Detect which cell encompasses the target text, then output its (x, y) center coordinate. 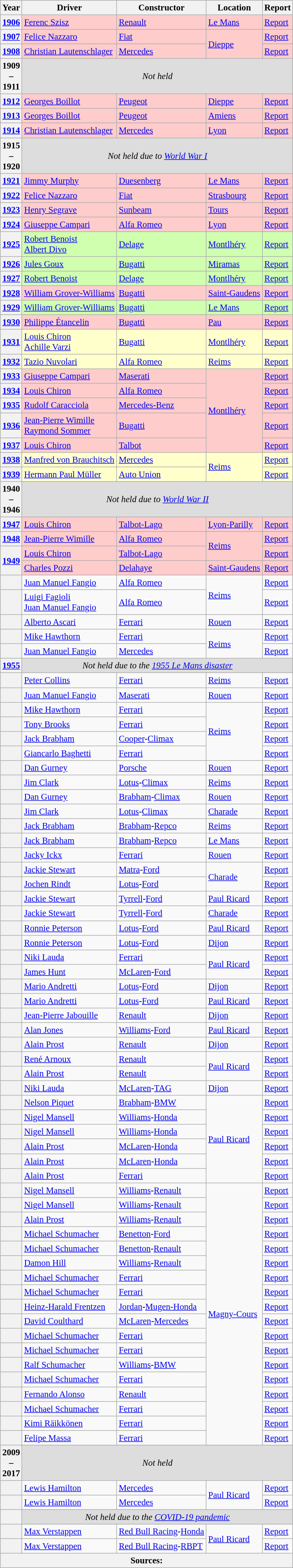
Henry Segrave (69, 210)
David Coulthard (69, 1321)
Jochen Rindt (69, 884)
1935 (11, 406)
Amiens (234, 116)
Porsche (161, 768)
Benetton-Ford (161, 1234)
Tony Brooks (69, 724)
Magny-Cours (234, 1314)
Ferenc Szisz (69, 22)
Louis Chiron Achille Varzi (69, 342)
Not held due to the 1955 Le Mans disaster (157, 666)
Felipe Massa (69, 1438)
1924 (11, 224)
Williams-BMW (161, 1365)
Fernando Alonso (69, 1394)
1913 (11, 116)
1947 (11, 524)
Robert Benoist Albert Divo (69, 244)
Location (234, 8)
1909–1911 (11, 76)
1906 (11, 22)
1923 (11, 210)
Duesenberg (161, 181)
Strasbourg (234, 195)
1940–1946 (11, 499)
1934 (11, 391)
Red Bull Racing-Honda (161, 1532)
Nelson Piquet (69, 1103)
Alberto Ascari (69, 622)
Robert Benoist (69, 279)
Cooper-Climax (161, 738)
Jean-Pierre Jabouille (69, 1015)
1938 (11, 460)
Jean-Pierre Wimille (69, 539)
1948 (11, 539)
Mercedes-Benz (161, 406)
1937 (11, 445)
McLaren-Ford (161, 972)
Jules Goux (69, 264)
Not held due to World War I (157, 156)
1907 (11, 37)
1928 (11, 293)
Pau (234, 322)
Jimmy Murphy (69, 181)
Jean-Pierre Wimille Raymond Sommer (69, 425)
Williams-Ford (161, 1030)
Rudolf Caracciola (69, 406)
Heinz-Harald Frentzen (69, 1307)
2009–2017 (11, 1463)
Peter Collins (69, 680)
Lyon-Parilly (234, 524)
Charles Pozzi (69, 568)
Jordan-Mugen-Honda (161, 1307)
1922 (11, 195)
Not held due to the COVID-19 pandemic (157, 1517)
Not held due to World War II (157, 499)
Tazio Nuvolari (69, 362)
Constructor (161, 8)
1926 (11, 264)
Kimi Räikkönen (69, 1423)
Year (11, 8)
Manfred von Brauchitsch (69, 460)
Tours (234, 210)
Damon Hill (69, 1263)
Hermann Paul Müller (69, 474)
Brabham-BMW (161, 1103)
1927 (11, 279)
Delahaye (161, 568)
1931 (11, 342)
Sunbeam (161, 210)
McLaren-TAG (161, 1088)
Alan Jones (69, 1030)
1932 (11, 362)
1912 (11, 102)
1925 (11, 244)
1908 (11, 52)
1936 (11, 425)
Brabham-Climax (161, 797)
Ralf Schumacher (69, 1365)
Miramas (234, 264)
Matra-Ford (161, 870)
1949 (11, 560)
1933 (11, 376)
Giancarlo Baghetti (69, 753)
René Arnoux (69, 1059)
Jacky Ickx (69, 855)
Red Bull Racing-RBPT (161, 1546)
McLaren-Mercedes (161, 1321)
1921 (11, 181)
Sources: (146, 1561)
1915–1920 (11, 156)
Luigi Fagioli Juan Manuel Fangio (69, 602)
James Hunt (69, 972)
Driver (69, 8)
1939 (11, 474)
Auto Union (161, 474)
Benetton-Renault (161, 1248)
1914 (11, 131)
Talbot (161, 445)
1955 (11, 666)
1929 (11, 308)
Philippe Étancelin (69, 322)
1930 (11, 322)
